Output the [x, y] coordinate of the center of the cell containing the given text.  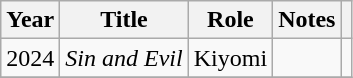
Sin and Evil [124, 58]
Kiyomi [230, 58]
2024 [30, 58]
Year [30, 20]
Notes [307, 20]
Title [124, 20]
Role [230, 20]
